Output the (X, Y) coordinate of the center of the cell containing the given text.  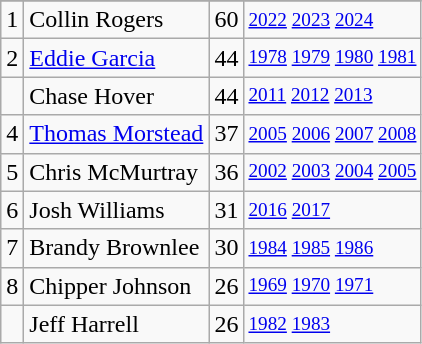
1 (12, 20)
60 (226, 20)
2022 2023 2024 (332, 20)
2011 2012 2013 (332, 96)
2 (12, 58)
Brandy Brownlee (116, 248)
2016 2017 (332, 210)
30 (226, 248)
8 (12, 286)
Chris McMurtray (116, 172)
7 (12, 248)
37 (226, 134)
Josh Williams (116, 210)
Jeff Harrell (116, 324)
1969 1970 1971 (332, 286)
Collin Rogers (116, 20)
1982 1983 (332, 324)
Thomas Morstead (116, 134)
Chipper Johnson (116, 286)
36 (226, 172)
Chase Hover (116, 96)
31 (226, 210)
6 (12, 210)
4 (12, 134)
Eddie Garcia (116, 58)
1978 1979 1980 1981 (332, 58)
2005 2006 2007 2008 (332, 134)
2002 2003 2004 2005 (332, 172)
1984 1985 1986 (332, 248)
5 (12, 172)
